Extract the (X, Y) coordinate from the center of the cell holding the provided text.  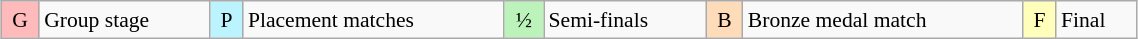
Semi-finals (626, 20)
Group stage (124, 20)
P (226, 20)
F (1040, 20)
Final (1096, 20)
B (724, 20)
Placement matches (374, 20)
Bronze medal match (883, 20)
½ (524, 20)
G (20, 20)
